Identify which cell holds the provided text, then report its [X, Y] central coordinate. 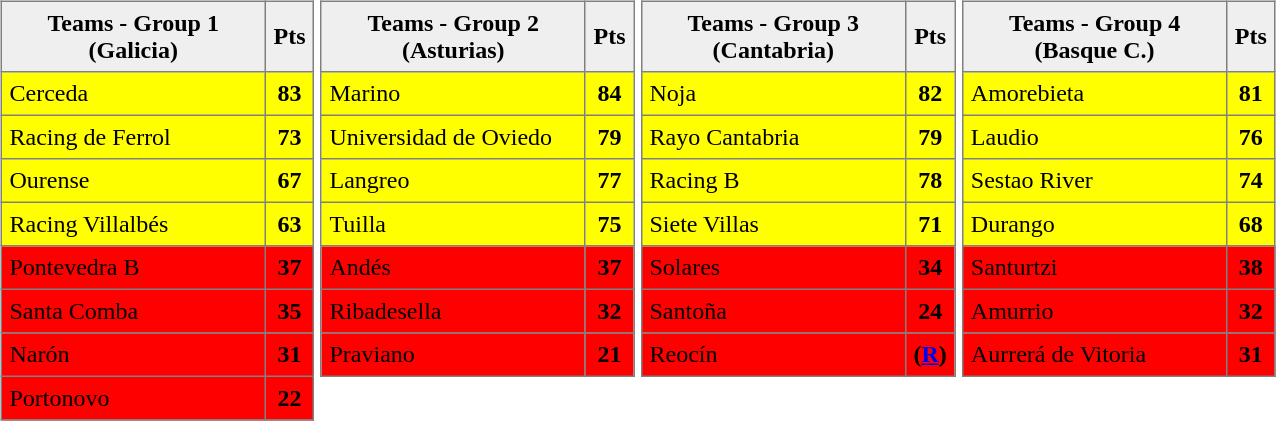
77 [609, 181]
Andés [453, 268]
84 [609, 94]
Teams - Group 1 (Galicia) [133, 36]
Amorebieta [1095, 94]
Amurrio [1095, 311]
Teams - Group 3 (Cantabria) [773, 36]
Sestao River [1095, 181]
Solares [773, 268]
74 [1251, 181]
Rayo Cantabria [773, 137]
Teams - Group 4 (Basque C.) [1095, 36]
Praviano [453, 355]
Cerceda [133, 94]
22 [289, 398]
Santa Comba [133, 311]
34 [930, 268]
Pontevedra B [133, 268]
Racing Villalbés [133, 224]
Aurrerá de Vitoria [1095, 355]
Narón [133, 355]
82 [930, 94]
21 [609, 355]
67 [289, 181]
76 [1251, 137]
75 [609, 224]
Reocín [773, 355]
Noja [773, 94]
73 [289, 137]
Laudio [1095, 137]
38 [1251, 268]
Universidad de Oviedo [453, 137]
35 [289, 311]
24 [930, 311]
Racing B [773, 181]
Portonovo [133, 398]
Siete Villas [773, 224]
Ourense [133, 181]
83 [289, 94]
(R) [930, 355]
Langreo [453, 181]
Marino [453, 94]
Durango [1095, 224]
81 [1251, 94]
71 [930, 224]
Racing de Ferrol [133, 137]
63 [289, 224]
78 [930, 181]
Ribadesella [453, 311]
Teams - Group 2 (Asturias) [453, 36]
Santurtzi [1095, 268]
Tuilla [453, 224]
Santoña [773, 311]
68 [1251, 224]
